Return the [X, Y] coordinate for the center point of the cell that contains the specified text.  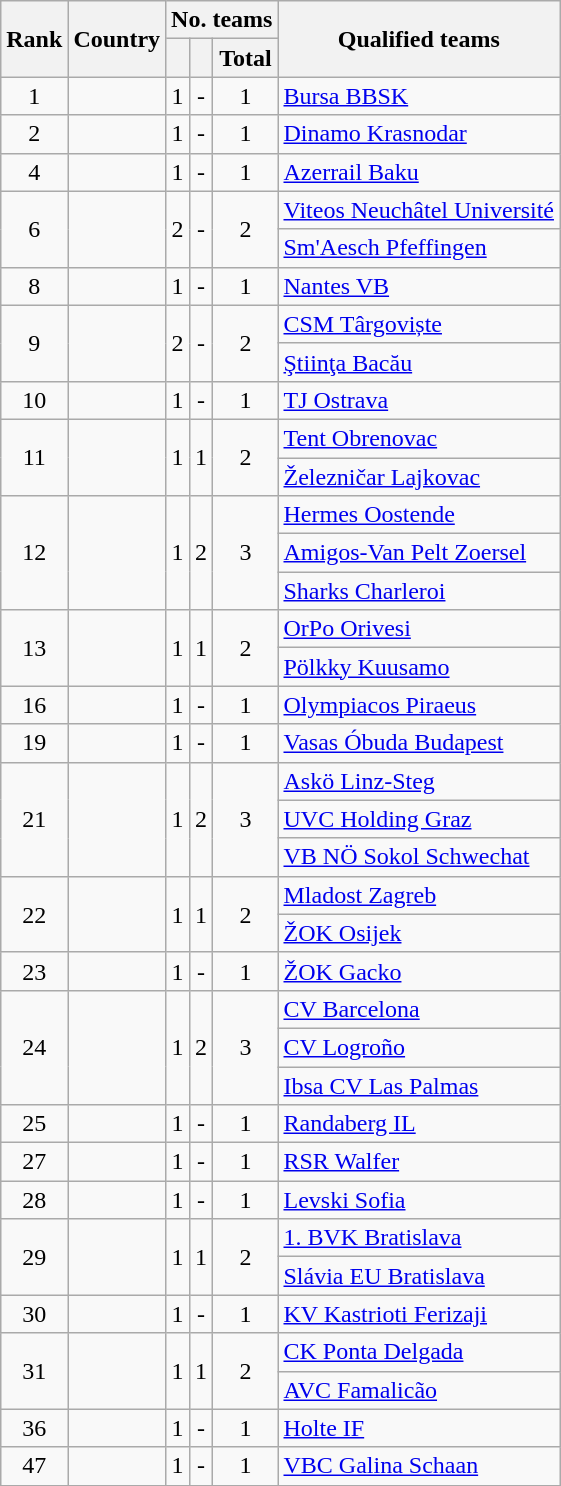
RSR Walfer [419, 1162]
Tent Obrenovac [419, 438]
19 [34, 743]
Mladost Zagreb [419, 895]
Slávia EU Bratislava [419, 1276]
CV Barcelona [419, 1009]
Dinamo Krasnodar [419, 134]
CV Logroño [419, 1047]
12 [34, 553]
Viteos Neuchâtel Université [419, 210]
4 [34, 172]
Country [117, 39]
36 [34, 1428]
Total [246, 58]
1. BVK Bratislava [419, 1238]
28 [34, 1200]
Olympiacos Piraeus [419, 705]
No. teams [222, 20]
Holte IF [419, 1428]
47 [34, 1466]
Azerrail Baku [419, 172]
ŽOK Osijek [419, 933]
10 [34, 400]
23 [34, 971]
21 [34, 819]
Ibsa CV Las Palmas [419, 1085]
Levski Sofia [419, 1200]
29 [34, 1257]
CK Ponta Delgada [419, 1352]
24 [34, 1047]
Sm'Aesch Pfeffingen [419, 248]
Pölkky Kuusamo [419, 667]
Sharks Charleroi [419, 591]
Hermes Oostende [419, 515]
11 [34, 457]
30 [34, 1314]
OrPo Orivesi [419, 629]
UVC Holding Graz [419, 819]
16 [34, 705]
8 [34, 286]
VBC Galina Schaan [419, 1466]
VB NÖ Sokol Schwechat [419, 857]
27 [34, 1162]
Amigos-Van Pelt Zoersel [419, 553]
6 [34, 229]
9 [34, 343]
25 [34, 1124]
Askö Linz-Steg [419, 781]
CSM Târgoviște [419, 324]
ŽOK Gacko [419, 971]
Qualified teams [419, 39]
Železničar Lajkovac [419, 477]
Vasas Óbuda Budapest [419, 743]
Ştiinţa Bacău [419, 362]
Bursa BBSK [419, 96]
Randaberg IL [419, 1124]
13 [34, 648]
TJ Ostrava [419, 400]
KV Kastrioti Ferizaji [419, 1314]
22 [34, 914]
Nantes VB [419, 286]
AVC Famalicão [419, 1390]
31 [34, 1371]
Rank [34, 39]
